Provide the (x, y) coordinate of the cell's center where the given text is located.  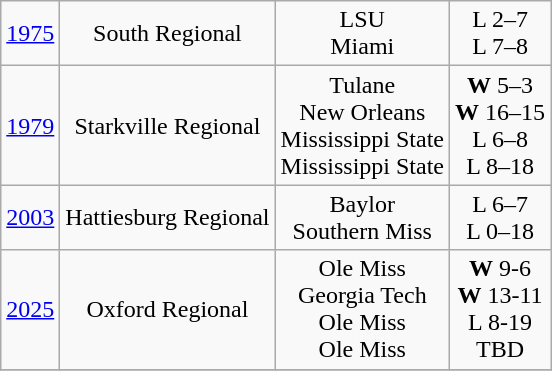
W 9-6W 13-11L 8-19TBD (500, 310)
W 5–3W 16–15L 6–8L 8–18 (500, 126)
L 2–7L 7–8 (500, 34)
1975 (30, 34)
South Regional (168, 34)
1979 (30, 126)
TulaneNew OrleansMississippi StateMississippi State (362, 126)
L 6–7L 0–18 (500, 218)
Starkville Regional (168, 126)
Ole MissGeorgia TechOle MissOle Miss (362, 310)
LSUMiami (362, 34)
Oxford Regional (168, 310)
BaylorSouthern Miss (362, 218)
Hattiesburg Regional (168, 218)
2003 (30, 218)
2025 (30, 310)
